Identify which cell holds the provided text, then report its [X, Y] central coordinate. 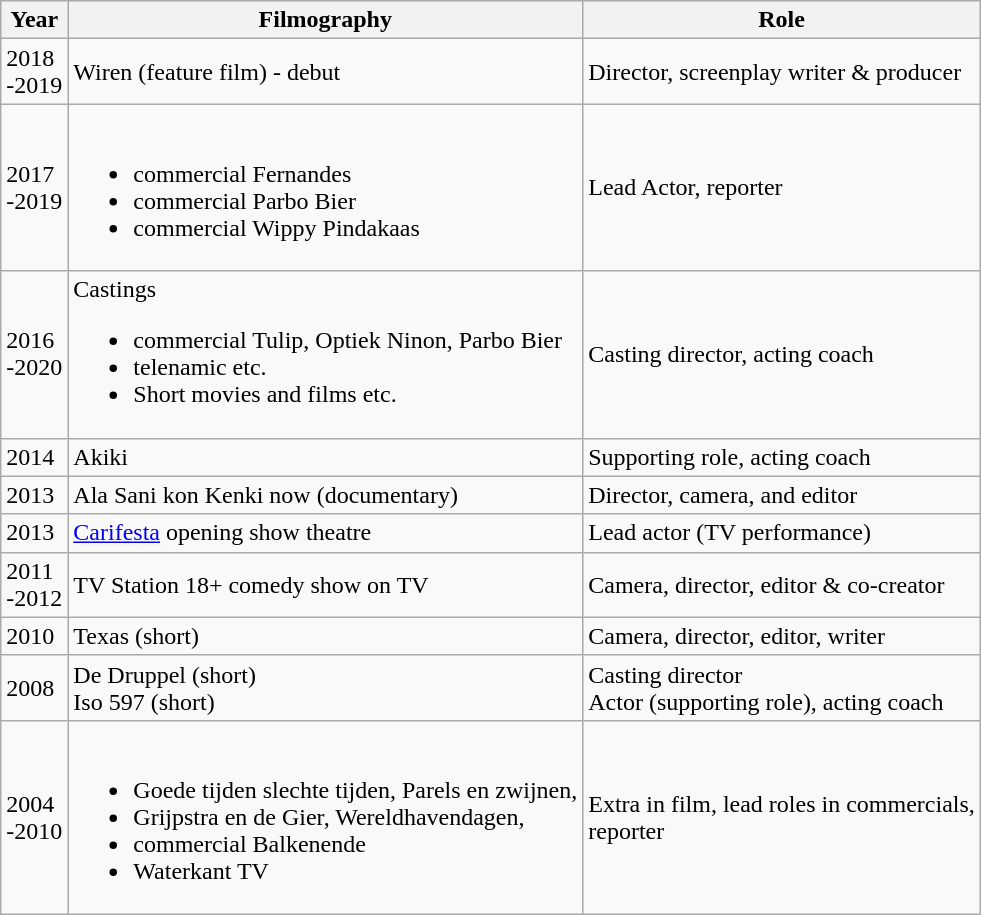
Role [782, 20]
2011-2012 [34, 584]
commercial Fernandescommercial Parbo Biercommercial Wippy Pindakaas [326, 188]
Goede tijden slechte tijden, Parels en zwijnen,Grijpstra en de Gier, Wereldhavendagen,commercial BalkenendeWaterkant TV [326, 817]
2008 [34, 688]
Extra in film, lead roles in commercials,reporter [782, 817]
Wiren (feature film) - debut [326, 72]
Ala Sani kon Kenki now (documentary) [326, 495]
Filmography [326, 20]
Director, camera, and editor [782, 495]
TV Station 18+ comedy show on TV [326, 584]
Casting directorActor (supporting role), acting coach [782, 688]
Casting director, acting coach [782, 354]
Supporting role, acting coach [782, 457]
2010 [34, 636]
2017-2019 [34, 188]
Akiki [326, 457]
Texas (short) [326, 636]
Lead actor (TV performance) [782, 533]
2004-2010 [34, 817]
Director, screenplay writer & producer [782, 72]
Castingscommercial Tulip, Optiek Ninon, Parbo Biertelenamic etc.Short movies and films etc. [326, 354]
Camera, director, editor & co-creator [782, 584]
Camera, director, editor, writer [782, 636]
Lead Actor, reporter [782, 188]
2016-2020 [34, 354]
Year [34, 20]
2018-2019 [34, 72]
De Druppel (short)Iso 597 (short) [326, 688]
Carifesta opening show theatre [326, 533]
2014 [34, 457]
